Search for the cell housing the specified text and yield its [X, Y] center coordinate. 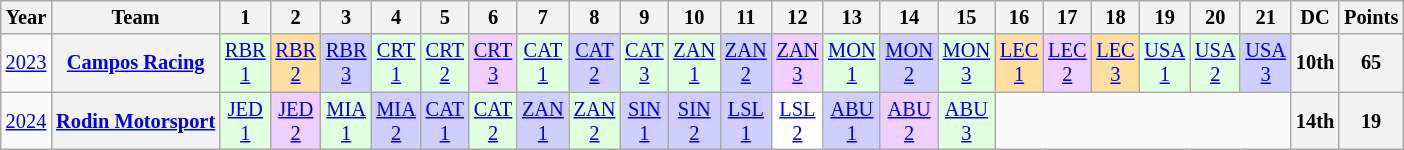
USA1 [1165, 63]
2 [295, 17]
CRT1 [396, 63]
9 [644, 17]
18 [1115, 17]
16 [1019, 17]
CAT3 [644, 63]
MIA2 [396, 121]
17 [1067, 17]
JED1 [245, 121]
LEC1 [1019, 63]
3 [346, 17]
14th [1315, 121]
2023 [26, 63]
JED2 [295, 121]
21 [1265, 17]
14 [908, 17]
ABU1 [852, 121]
LSL2 [798, 121]
4 [396, 17]
MON2 [908, 63]
MON1 [852, 63]
6 [493, 17]
65 [1371, 63]
LEC3 [1115, 63]
Year [26, 17]
MON3 [966, 63]
RBR3 [346, 63]
7 [543, 17]
ZAN3 [798, 63]
LEC2 [1067, 63]
5 [445, 17]
SIN2 [694, 121]
Rodin Motorsport [136, 121]
8 [595, 17]
LSL1 [746, 121]
10 [694, 17]
MIA1 [346, 121]
RBR2 [295, 63]
Points [1371, 17]
13 [852, 17]
CRT3 [493, 63]
1 [245, 17]
ABU2 [908, 121]
SIN1 [644, 121]
CRT2 [445, 63]
15 [966, 17]
10th [1315, 63]
USA3 [1265, 63]
Team [136, 17]
RBR1 [245, 63]
ABU3 [966, 121]
2024 [26, 121]
Campos Racing [136, 63]
USA2 [1215, 63]
11 [746, 17]
20 [1215, 17]
12 [798, 17]
DC [1315, 17]
